Output the [x, y] coordinate of the center of the cell containing the given text.  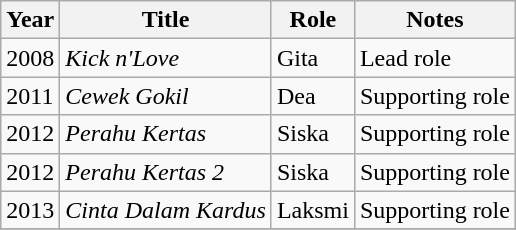
Year [30, 20]
Notes [434, 20]
Gita [312, 58]
2008 [30, 58]
2013 [30, 210]
Lead role [434, 58]
Cewek Gokil [166, 96]
2011 [30, 96]
Perahu Kertas 2 [166, 172]
Laksmi [312, 210]
Title [166, 20]
Role [312, 20]
Perahu Kertas [166, 134]
Cinta Dalam Kardus [166, 210]
Kick n'Love [166, 58]
Dea [312, 96]
